Output the [X, Y] coordinate of the center of the cell containing the given text.  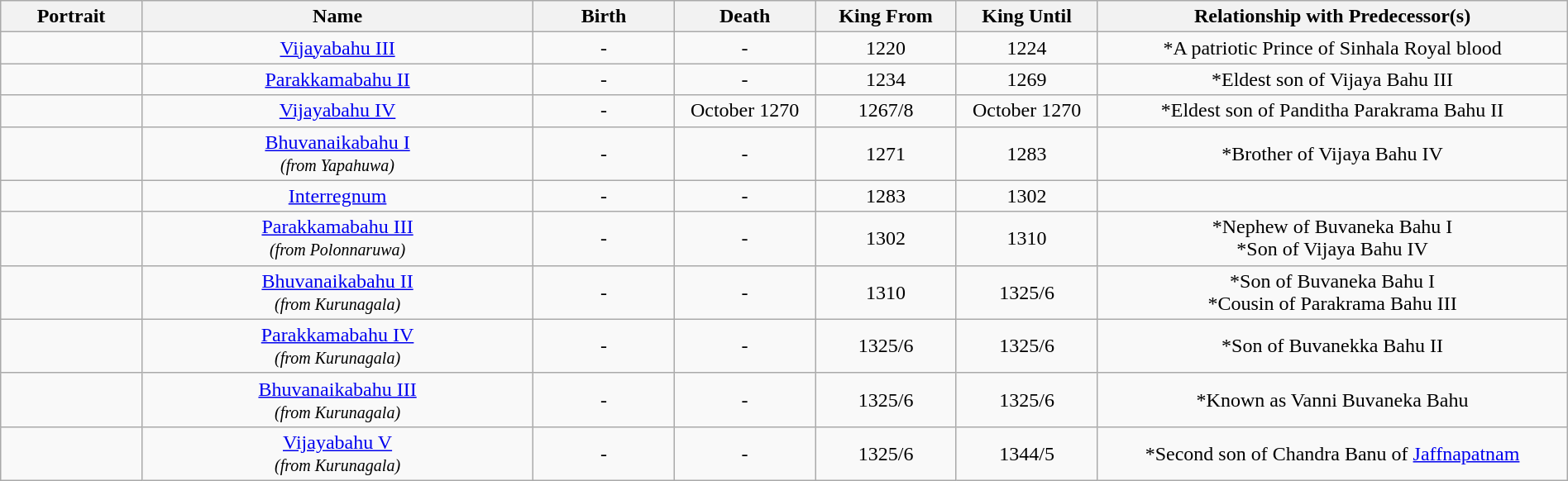
Vijayabahu V(from Kurunagala) [337, 453]
*A patriotic Prince of Sinhala Royal blood [1332, 48]
1234 [886, 79]
Vijayabahu III [337, 48]
King From [886, 17]
1271 [886, 154]
Portrait [71, 17]
1220 [886, 48]
Name [337, 17]
*Son of Buvaneka Bahu I*Cousin of Parakrama Bahu III [1332, 293]
Bhuvanaikabahu III(from Kurunagala) [337, 400]
Death [744, 17]
Parakkamabahu IV(from Kurunagala) [337, 345]
Bhuvanaikabahu II(from Kurunagala) [337, 293]
*Nephew of Buvaneka Bahu I*Son of Vijaya Bahu IV [1332, 238]
Vijayabahu IV [337, 111]
1267/8 [886, 111]
1224 [1026, 48]
1344/5 [1026, 453]
Relationship with Predecessor(s) [1332, 17]
Bhuvanaikabahu I(from Yapahuwa) [337, 154]
*Eldest son of Panditha Parakrama Bahu II [1332, 111]
*Son of Buvanekka Bahu II [1332, 345]
*Second son of Chandra Banu of Jaffnapatnam [1332, 453]
*Eldest son of Vijaya Bahu III [1332, 79]
*Brother of Vijaya Bahu IV [1332, 154]
Interregnum [337, 196]
*Known as Vanni Buvaneka Bahu [1332, 400]
1269 [1026, 79]
Parakkamabahu III(from Polonnaruwa) [337, 238]
King Until [1026, 17]
Parakkamabahu II [337, 79]
Birth [604, 17]
